Provide the [X, Y] coordinate of the cell's center where the given text is located.  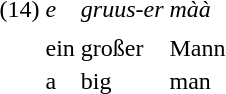
ein [60, 48]
großer [122, 48]
